Search for the cell housing the specified text and yield its (x, y) center coordinate. 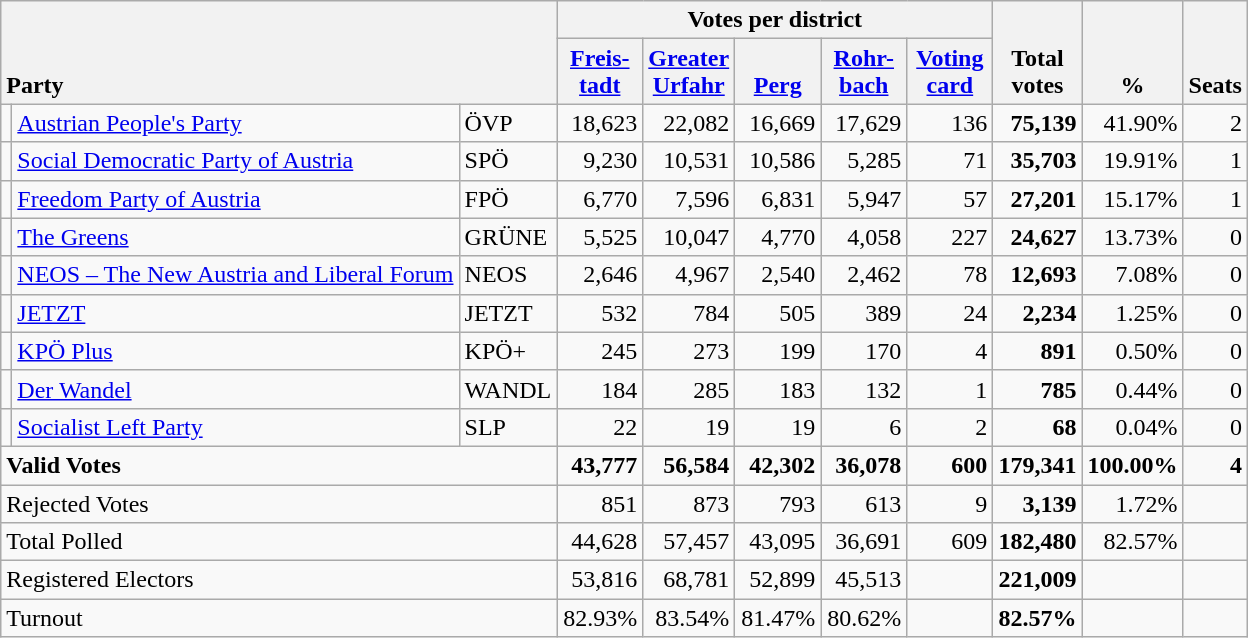
36,078 (864, 465)
Valid Votes (279, 465)
9 (950, 503)
27,201 (1038, 199)
22,082 (689, 123)
Totalvotes (1038, 52)
13.73% (1132, 237)
Perg (778, 72)
Party (279, 52)
Seats (1215, 52)
18,623 (600, 123)
41.90% (1132, 123)
0.44% (1132, 389)
FPÖ (508, 199)
7.08% (1132, 275)
SLP (508, 427)
56,584 (689, 465)
35,703 (1038, 161)
36,691 (864, 542)
Votingcard (950, 72)
KPÖ Plus (236, 351)
52,899 (778, 580)
199 (778, 351)
NEOS (508, 275)
Freis-tadt (600, 72)
Total Polled (279, 542)
Rohr-bach (864, 72)
24,627 (1038, 237)
57,457 (689, 542)
68,781 (689, 580)
6 (864, 427)
82.93% (600, 618)
873 (689, 503)
1.72% (1132, 503)
ÖVP (508, 123)
10,047 (689, 237)
0.04% (1132, 427)
The Greens (236, 237)
GRÜNE (508, 237)
24 (950, 313)
71 (950, 161)
179,341 (1038, 465)
10,586 (778, 161)
Registered Electors (279, 580)
68 (1038, 427)
53,816 (600, 580)
4,770 (778, 237)
% (1132, 52)
532 (600, 313)
184 (600, 389)
Turnout (279, 618)
2,462 (864, 275)
Austrian People's Party (236, 123)
600 (950, 465)
75,139 (1038, 123)
12,693 (1038, 275)
80.62% (864, 618)
613 (864, 503)
4,967 (689, 275)
10,531 (689, 161)
43,777 (600, 465)
Der Wandel (236, 389)
785 (1038, 389)
83.54% (689, 618)
5,285 (864, 161)
5,947 (864, 199)
81.47% (778, 618)
9,230 (600, 161)
1.25% (1132, 313)
KPÖ+ (508, 351)
6,770 (600, 199)
285 (689, 389)
2,646 (600, 275)
609 (950, 542)
0.50% (1132, 351)
16,669 (778, 123)
851 (600, 503)
7,596 (689, 199)
221,009 (1038, 580)
132 (864, 389)
4,058 (864, 237)
19.91% (1132, 161)
100.00% (1132, 465)
78 (950, 275)
Social Democratic Party of Austria (236, 161)
SPÖ (508, 161)
227 (950, 237)
WANDL (508, 389)
Rejected Votes (279, 503)
245 (600, 351)
6,831 (778, 199)
183 (778, 389)
891 (1038, 351)
Votes per district (775, 20)
Socialist Left Party (236, 427)
182,480 (1038, 542)
793 (778, 503)
505 (778, 313)
17,629 (864, 123)
273 (689, 351)
22 (600, 427)
43,095 (778, 542)
2,234 (1038, 313)
42,302 (778, 465)
GreaterUrfahr (689, 72)
784 (689, 313)
136 (950, 123)
15.17% (1132, 199)
45,513 (864, 580)
5,525 (600, 237)
389 (864, 313)
2,540 (778, 275)
57 (950, 199)
170 (864, 351)
44,628 (600, 542)
Freedom Party of Austria (236, 199)
3,139 (1038, 503)
NEOS – The New Austria and Liberal Forum (236, 275)
